Detect which cell encompasses the target text, then output its [X, Y] center coordinate. 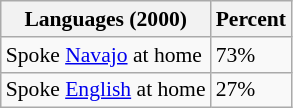
Percent [251, 19]
Languages (2000) [106, 19]
Spoke English at home [106, 90]
27% [251, 90]
Spoke Navajo at home [106, 55]
73% [251, 55]
